Locate the cell with the specified text and output its [x, y] center coordinate. 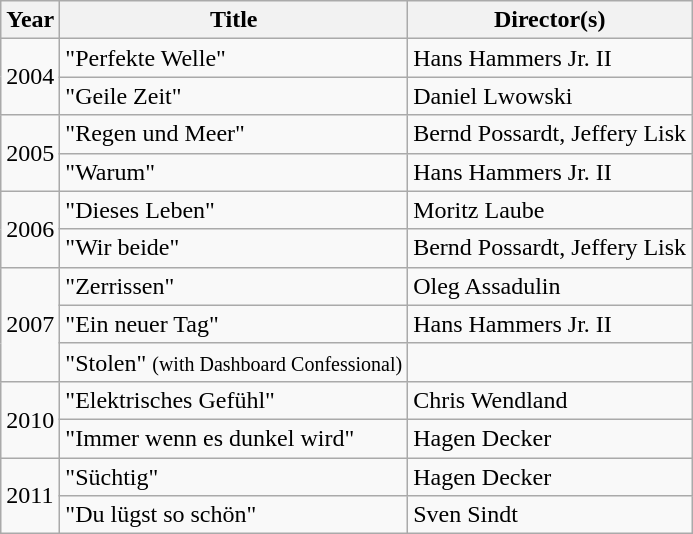
2005 [30, 153]
Sven Sindt [550, 515]
"Zerrissen" [234, 286]
"Regen und Meer" [234, 134]
"Stolen" (with Dashboard Confessional) [234, 362]
Daniel Lwowski [550, 96]
"Elektrisches Gefühl" [234, 400]
"Ein neuer Tag" [234, 324]
Title [234, 20]
"Dieses Leben" [234, 210]
"Perfekte Welle" [234, 58]
Director(s) [550, 20]
"Geile Zeit" [234, 96]
2011 [30, 496]
"Warum" [234, 172]
"Wir beide" [234, 248]
"Immer wenn es dunkel wird" [234, 438]
"Du lügst so schön" [234, 515]
Oleg Assadulin [550, 286]
Year [30, 20]
Moritz Laube [550, 210]
Chris Wendland [550, 400]
2006 [30, 229]
2004 [30, 77]
2007 [30, 324]
2010 [30, 419]
"Süchtig" [234, 477]
